Return (x, y) of the center of cell containing provided text 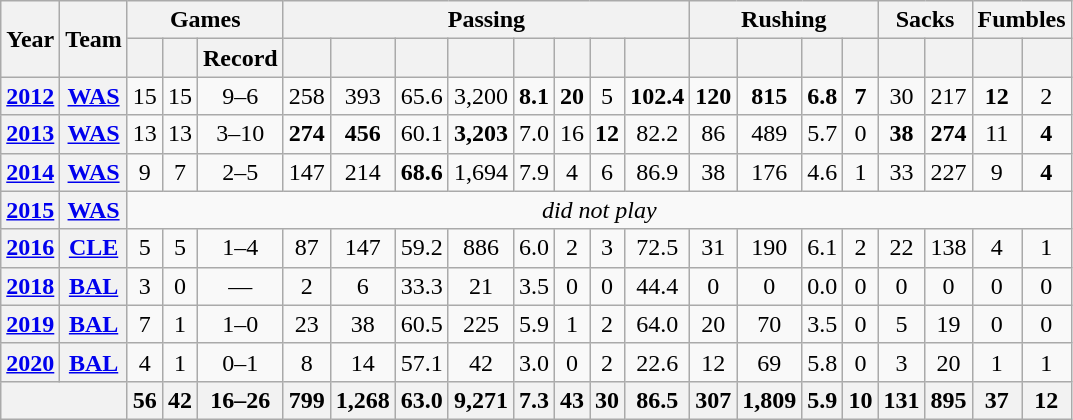
9,271 (480, 400)
214 (362, 172)
2013 (30, 134)
65.6 (422, 96)
19 (948, 324)
2018 (30, 286)
1,268 (362, 400)
56 (144, 400)
3.0 (534, 362)
22.6 (658, 362)
489 (770, 134)
225 (480, 324)
72.5 (658, 248)
59.2 (422, 248)
227 (948, 172)
6.1 (822, 248)
22 (902, 248)
2–5 (240, 172)
Year (30, 39)
60.5 (422, 324)
86.9 (658, 172)
2019 (30, 324)
799 (306, 400)
8.1 (534, 96)
6.0 (534, 248)
11 (997, 134)
3,203 (480, 134)
5.8 (822, 362)
64.0 (658, 324)
258 (306, 96)
1–0 (240, 324)
16 (572, 134)
4.6 (822, 172)
2012 (30, 96)
— (240, 286)
16–26 (240, 400)
120 (714, 96)
Team (94, 39)
138 (948, 248)
7.0 (534, 134)
33 (902, 172)
87 (306, 248)
31 (714, 248)
Sacks (925, 20)
7.3 (534, 400)
176 (770, 172)
57.1 (422, 362)
70 (770, 324)
33.3 (422, 286)
393 (362, 96)
21 (480, 286)
895 (948, 400)
8 (306, 362)
CLE (94, 248)
1–4 (240, 248)
86 (714, 134)
815 (770, 96)
23 (306, 324)
5.7 (822, 134)
68.6 (422, 172)
6.8 (822, 96)
43 (572, 400)
307 (714, 400)
10 (860, 400)
886 (480, 248)
Record (240, 58)
3–10 (240, 134)
1,694 (480, 172)
1,809 (770, 400)
0.0 (822, 286)
did not play (599, 210)
Games (205, 20)
37 (997, 400)
Rushing (784, 20)
69 (770, 362)
2020 (30, 362)
44.4 (658, 286)
456 (362, 134)
190 (770, 248)
9–6 (240, 96)
2016 (30, 248)
2014 (30, 172)
131 (902, 400)
217 (948, 96)
102.4 (658, 96)
86.5 (658, 400)
Passing (486, 20)
7.9 (534, 172)
63.0 (422, 400)
2015 (30, 210)
3,200 (480, 96)
60.1 (422, 134)
82.2 (658, 134)
14 (362, 362)
Fumbles (1022, 20)
0–1 (240, 362)
